Determine the [X, Y] coordinate at the center of the cell enclosing the given text.  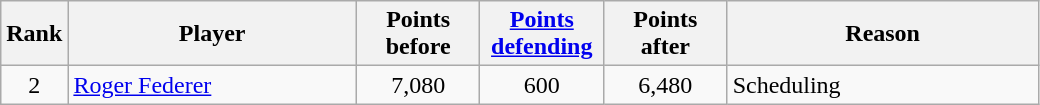
Points before [418, 34]
600 [542, 85]
Points defending [542, 34]
Roger Federer [212, 85]
Scheduling [882, 85]
Reason [882, 34]
Rank [34, 34]
2 [34, 85]
Player [212, 34]
6,480 [666, 85]
Points after [666, 34]
7,080 [418, 85]
